Find where the given text appears and provide that cell's center as [X, Y] coordinate. 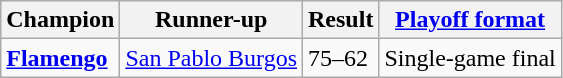
San Pablo Burgos [212, 58]
Result [341, 20]
Runner-up [212, 20]
Playoff format [470, 20]
75–62 [341, 58]
Champion [60, 20]
Flamengo [60, 58]
Single-game final [470, 58]
